Pinpoint the cell where the given text exists, returning its [x, y] midpoint coordinate. 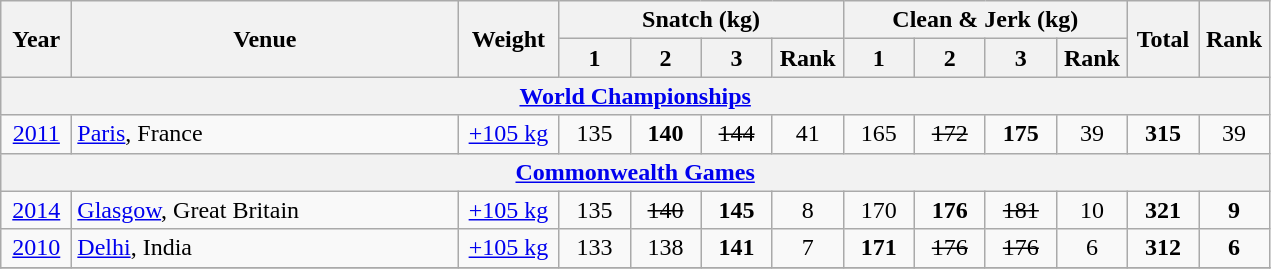
133 [594, 248]
Commonwealth Games [636, 172]
Weight [508, 39]
138 [666, 248]
175 [1020, 134]
145 [736, 210]
9 [1234, 210]
Year [36, 39]
181 [1020, 210]
165 [878, 134]
41 [808, 134]
Venue [265, 39]
321 [1162, 210]
312 [1162, 248]
315 [1162, 134]
Paris, France [265, 134]
170 [878, 210]
Clean & Jerk (kg) [985, 20]
7 [808, 248]
World Championships [636, 96]
Total [1162, 39]
8 [808, 210]
10 [1092, 210]
2010 [36, 248]
Snatch (kg) [701, 20]
144 [736, 134]
171 [878, 248]
Glasgow, Great Britain [265, 210]
141 [736, 248]
2011 [36, 134]
Delhi, India [265, 248]
172 [950, 134]
2014 [36, 210]
